Scan for the cell matching the given text and deliver its (x, y) coordinate at center. 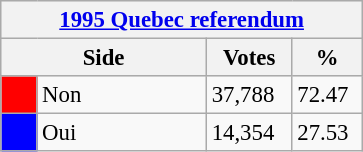
Votes (249, 58)
% (328, 58)
37,788 (249, 95)
72.47 (328, 95)
27.53 (328, 133)
Oui (122, 133)
Side (104, 58)
Non (122, 95)
1995 Quebec referendum (182, 20)
14,354 (249, 133)
